From the cell containing the given text, extract its center point as (X, Y) coordinate. 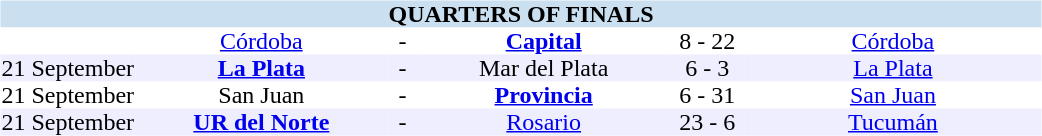
Rosario (544, 122)
QUARTERS OF FINALS (520, 14)
Provincia (544, 96)
Mar del Plata (544, 68)
8 - 22 (707, 42)
Tucumán (892, 122)
23 - 6 (707, 122)
UR del Norte (262, 122)
Capital (544, 42)
6 - 3 (707, 68)
6 - 31 (707, 96)
